Output the (x, y) coordinate of the center of the cell containing the given text.  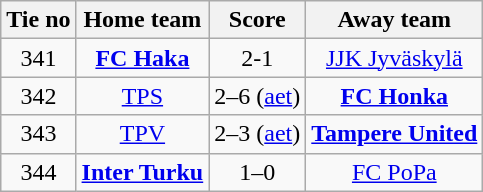
Away team (394, 20)
FC Honka (394, 96)
1–0 (258, 172)
TPS (142, 96)
JJK Jyväskylä (394, 58)
343 (38, 134)
341 (38, 58)
Tie no (38, 20)
342 (38, 96)
TPV (142, 134)
Tampere United (394, 134)
FC Haka (142, 58)
FC PoPa (394, 172)
2–3 (aet) (258, 134)
2-1 (258, 58)
Home team (142, 20)
2–6 (aet) (258, 96)
344 (38, 172)
Score (258, 20)
Inter Turku (142, 172)
